Extract the [x, y] coordinate from the center of the cell holding the provided text.  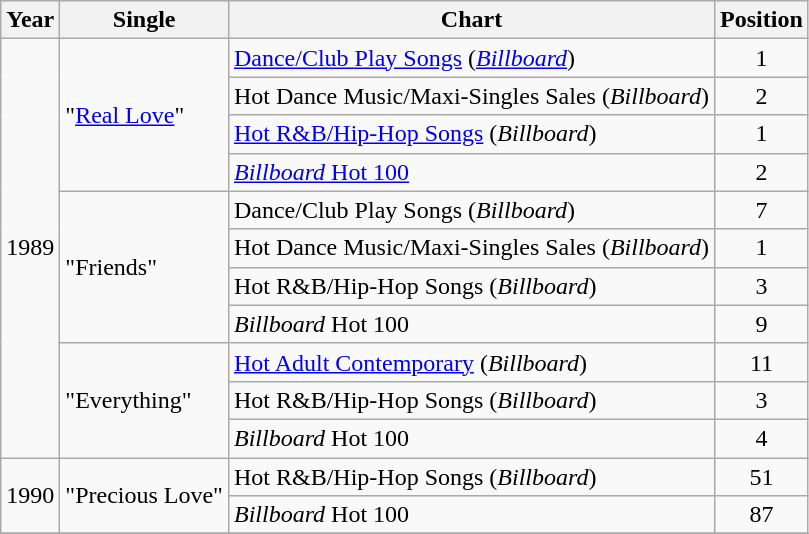
Hot Adult Contemporary (Billboard) [471, 362]
"Precious Love" [144, 496]
1990 [30, 496]
1989 [30, 248]
51 [762, 477]
4 [762, 438]
"Everything" [144, 400]
"Friends" [144, 267]
Year [30, 20]
7 [762, 210]
Position [762, 20]
"Real Love" [144, 115]
11 [762, 362]
87 [762, 515]
9 [762, 324]
Single [144, 20]
Chart [471, 20]
